For the text-containing cell, return its midpoint in (x, y) coordinate format. 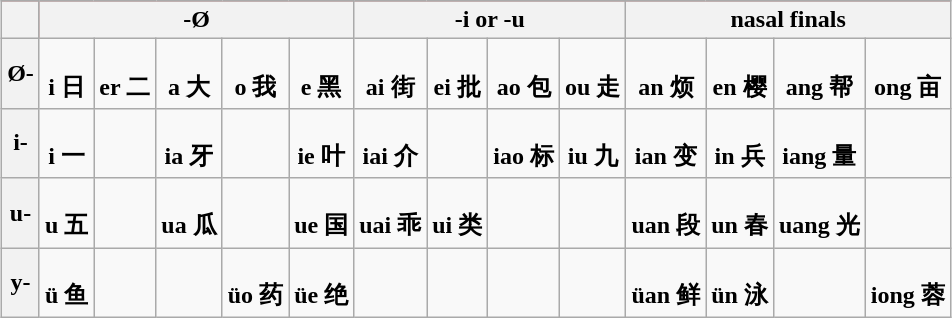
ao 包 (524, 74)
u 五 (66, 213)
iu 九 (593, 143)
uang 光 (819, 213)
an 烦 (666, 74)
i 日 (66, 74)
ui 类 (458, 213)
i- (21, 143)
u- (21, 213)
ua 瓜 (189, 213)
uai 乖 (390, 213)
un 春 (740, 213)
ian 变 (666, 143)
y- (21, 283)
o 我 (255, 74)
ia 牙 (189, 143)
er 二 (125, 74)
ong 亩 (908, 74)
ün 泳 (740, 283)
en 樱 (740, 74)
i 一 (66, 143)
iao 标 (524, 143)
ü 鱼 (66, 283)
in 兵 (740, 143)
üan 鲜 (666, 283)
üo 药 (255, 283)
ie 叶 (322, 143)
ou 走 (593, 74)
iai 介 (390, 143)
ue 国 (322, 213)
üe 绝 (322, 283)
ai 街 (390, 74)
a 大 (189, 74)
ang 帮 (819, 74)
e 黑 (322, 74)
Ø- (21, 74)
ei 批 (458, 74)
uan 段 (666, 213)
nasal finals (788, 20)
-i or -u (490, 20)
iong 蓉 (908, 283)
-Ø (196, 20)
iang 量 (819, 143)
